Locate the cell with the specified text and output its [x, y] center coordinate. 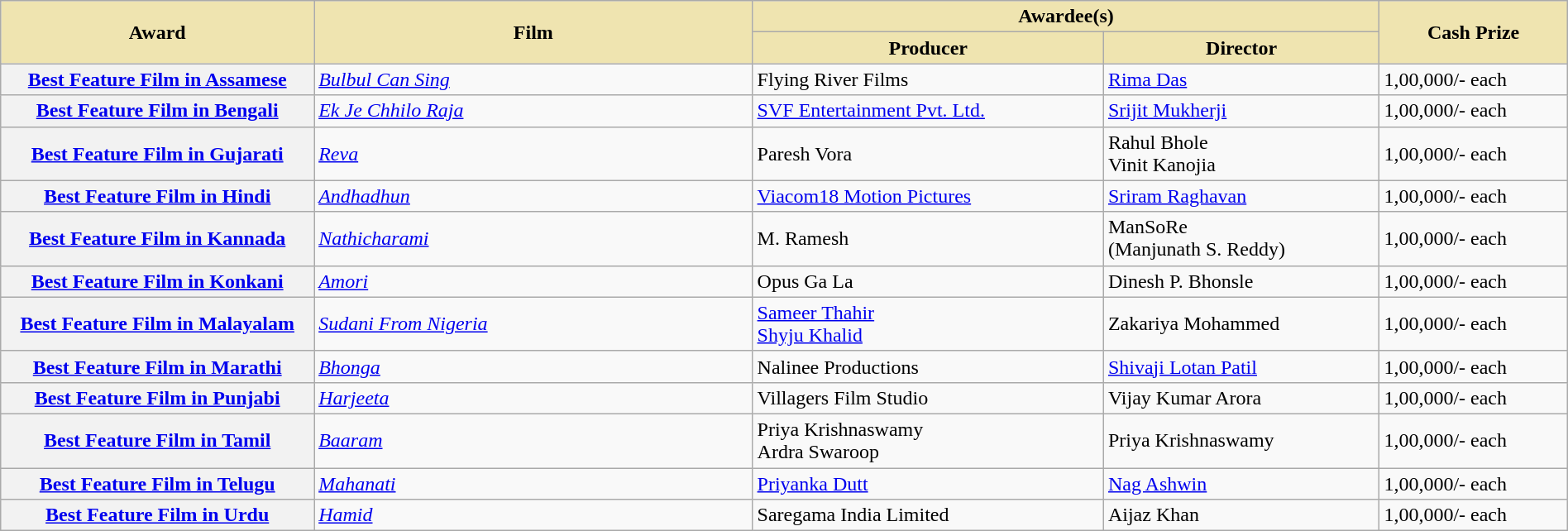
Priya KrishnaswamyArdra Swaroop [928, 440]
Viacom18 Motion Pictures [928, 196]
Cash Prize [1474, 32]
Best Feature Film in Tamil [157, 440]
Best Feature Film in Telugu [157, 484]
Best Feature Film in Gujarati [157, 154]
Director [1241, 48]
Sudani From Nigeria [533, 324]
Andhadhun [533, 196]
Vijay Kumar Arora [1241, 398]
Best Feature Film in Konkani [157, 281]
Rahul BholeVinit Kanojia [1241, 154]
Harjeeta [533, 398]
Award [157, 32]
Best Feature Film in Malayalam [157, 324]
Nathicharami [533, 238]
Dinesh P. Bhonsle [1241, 281]
Bhonga [533, 366]
Paresh Vora [928, 154]
Best Feature Film in Assamese [157, 79]
Nag Ashwin [1241, 484]
Baaram [533, 440]
Nalinee Productions [928, 366]
Villagers Film Studio [928, 398]
Best Feature Film in Bengali [157, 111]
Saregama India Limited [928, 515]
Srijit Mukherji [1241, 111]
Flying River Films [928, 79]
M. Ramesh [928, 238]
Opus Ga La [928, 281]
Reva [533, 154]
Priyanka Dutt [928, 484]
SVF Entertainment Pvt. Ltd. [928, 111]
Sriram Raghavan [1241, 196]
Film [533, 32]
Best Feature Film in Kannada [157, 238]
Best Feature Film in Urdu [157, 515]
Shivaji Lotan Patil [1241, 366]
Bulbul Can Sing [533, 79]
Hamid [533, 515]
ManSoRe (Manjunath S. Reddy) [1241, 238]
Ek Je Chhilo Raja [533, 111]
Best Feature Film in Punjabi [157, 398]
Zakariya Mohammed [1241, 324]
Aijaz Khan [1241, 515]
Rima Das [1241, 79]
Sameer Thahir Shyju Khalid [928, 324]
Producer [928, 48]
Awardee(s) [1066, 17]
Best Feature Film in Hindi [157, 196]
Mahanati [533, 484]
Priya Krishnaswamy [1241, 440]
Amori [533, 281]
Best Feature Film in Marathi [157, 366]
